Locate the cell with the specified text and output its [X, Y] center coordinate. 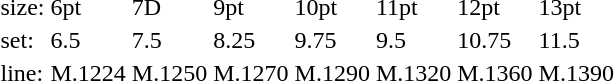
8.25 [251, 40]
9.75 [332, 40]
10.75 [495, 40]
9.5 [413, 40]
6.5 [88, 40]
7.5 [169, 40]
